Scan for the cell matching the given text and deliver its (x, y) coordinate at center. 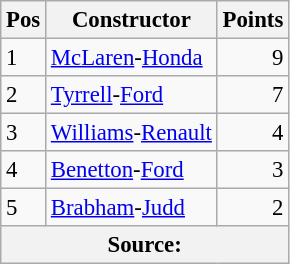
Source: (145, 245)
Brabham-Judd (132, 208)
7 (252, 95)
Constructor (132, 20)
5 (24, 208)
McLaren-Honda (132, 58)
Benetton-Ford (132, 170)
1 (24, 58)
Williams-Renault (132, 133)
Pos (24, 20)
9 (252, 58)
Tyrrell-Ford (132, 95)
Points (252, 20)
